Extract the [X, Y] coordinate from the center of the cell holding the provided text.  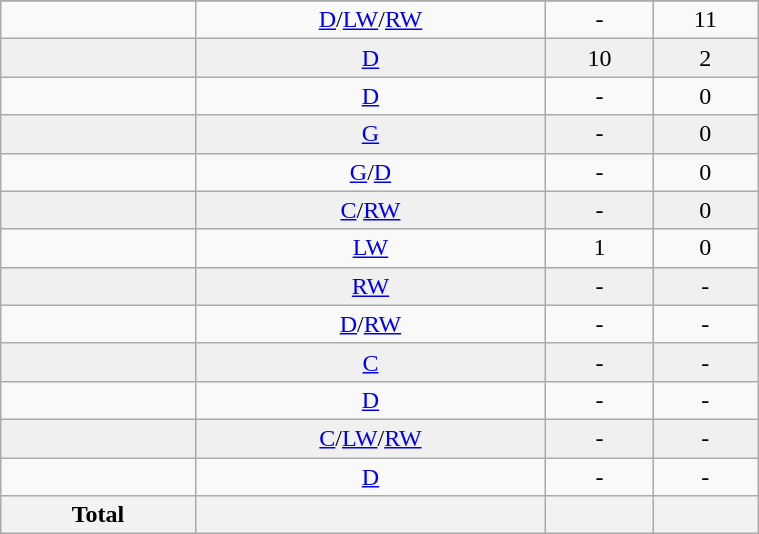
C [370, 362]
LW [370, 248]
C/LW/RW [370, 438]
G/D [370, 172]
1 [600, 248]
Total [98, 515]
G [370, 134]
D/RW [370, 324]
10 [600, 58]
C/RW [370, 210]
RW [370, 286]
D/LW/RW [370, 20]
11 [706, 20]
2 [706, 58]
